Determine the [x, y] coordinate at the center of the cell enclosing the given text.  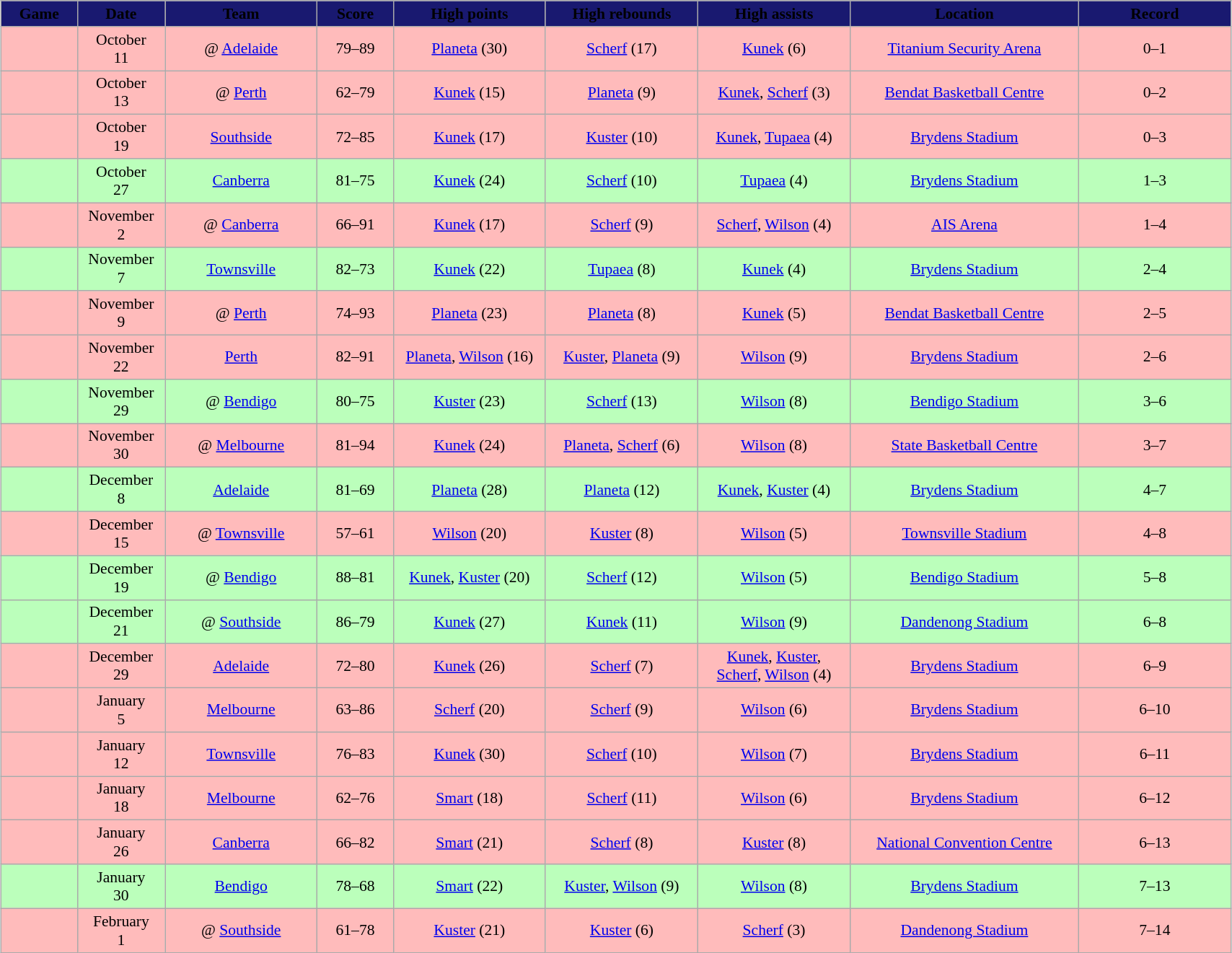
Scherf (17) [622, 49]
High assists [773, 14]
Planeta (28) [469, 489]
Scherf (3) [773, 931]
Scherf (20) [469, 710]
2–6 [1154, 358]
November 29 [121, 401]
Game [40, 14]
Planeta (9) [622, 92]
January 30 [121, 886]
62–79 [356, 92]
@ Melbourne [241, 446]
Score [356, 14]
Kuster (10) [622, 137]
6–11 [1154, 755]
3–6 [1154, 401]
January 18 [121, 798]
October 27 [121, 180]
79–89 [356, 49]
81–75 [356, 180]
Smart (21) [469, 843]
Team [241, 14]
Scherf (8) [622, 843]
State Basketball Centre [965, 446]
80–75 [356, 401]
Planeta (30) [469, 49]
Kunek, Tupaea (4) [773, 137]
6–12 [1154, 798]
Southside [241, 137]
October 19 [121, 137]
Kunek (30) [469, 755]
Location [965, 14]
7–14 [1154, 931]
November 7 [121, 268]
Planeta (8) [622, 313]
Scherf, Wilson (4) [773, 225]
@ Adelaide [241, 49]
Date [121, 14]
Scherf (7) [622, 667]
6–13 [1154, 843]
7–13 [1154, 886]
October 13 [121, 92]
Kunek, Kuster,Scherf, Wilson (4) [773, 667]
Kuster (6) [622, 931]
AIS Arena [965, 225]
Planeta (23) [469, 313]
86–79 [356, 622]
1–3 [1154, 180]
National Convention Centre [965, 843]
Kunek, Scherf (3) [773, 92]
Kunek, Kuster (4) [773, 489]
0–3 [1154, 137]
4–8 [1154, 534]
November 2 [121, 225]
6–8 [1154, 622]
Kuster (23) [469, 401]
High points [469, 14]
Kuster (21) [469, 931]
December 15 [121, 534]
Tupaea (8) [622, 268]
4–7 [1154, 489]
Kunek (5) [773, 313]
Smart (22) [469, 886]
74–93 [356, 313]
December 29 [121, 667]
5–8 [1154, 577]
Kuster, Planeta (9) [622, 358]
88–81 [356, 577]
@ Canberra [241, 225]
November 9 [121, 313]
Kunek (11) [622, 622]
Scherf (11) [622, 798]
October 11 [121, 49]
81–69 [356, 489]
66–82 [356, 843]
Kuster, Wilson (9) [622, 886]
January 5 [121, 710]
78–68 [356, 886]
January 12 [121, 755]
Planeta, Wilson (16) [469, 358]
62–76 [356, 798]
6–9 [1154, 667]
82–73 [356, 268]
6–10 [1154, 710]
Townsville Stadium [965, 534]
December 19 [121, 577]
Record [1154, 14]
December 21 [121, 622]
Scherf (12) [622, 577]
Perth [241, 358]
Kunek (15) [469, 92]
Planeta (12) [622, 489]
63–86 [356, 710]
December 8 [121, 489]
Planeta, Scherf (6) [622, 446]
Smart (18) [469, 798]
Kunek (26) [469, 667]
Kunek (4) [773, 268]
Wilson (20) [469, 534]
57–61 [356, 534]
@ Townsville [241, 534]
66–91 [356, 225]
Wilson (7) [773, 755]
November 22 [121, 358]
3–7 [1154, 446]
76–83 [356, 755]
72–85 [356, 137]
Kunek, Kuster (20) [469, 577]
82–91 [356, 358]
January 26 [121, 843]
Tupaea (4) [773, 180]
72–80 [356, 667]
February 1 [121, 931]
0–2 [1154, 92]
Kunek (27) [469, 622]
High rebounds [622, 14]
November 30 [121, 446]
2–4 [1154, 268]
Kunek (22) [469, 268]
0–1 [1154, 49]
81–94 [356, 446]
61–78 [356, 931]
Bendigo [241, 886]
Titanium Security Arena [965, 49]
Kunek (6) [773, 49]
1–4 [1154, 225]
Scherf (13) [622, 401]
2–5 [1154, 313]
